Identify which cell holds the provided text, then report its (x, y) central coordinate. 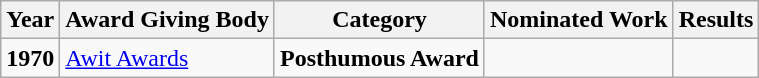
Awit Awards (168, 58)
Year (30, 20)
Nominated Work (578, 20)
1970 (30, 58)
Posthumous Award (379, 58)
Award Giving Body (168, 20)
Results (716, 20)
Category (379, 20)
